Identify which cell holds the provided text, then report its [x, y] central coordinate. 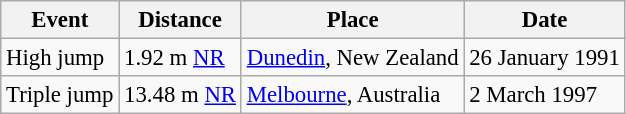
Date [544, 20]
High jump [60, 58]
Place [352, 20]
26 January 1991 [544, 58]
Triple jump [60, 95]
2 March 1997 [544, 95]
1.92 m NR [180, 58]
Melbourne, Australia [352, 95]
Event [60, 20]
Dunedin, New Zealand [352, 58]
13.48 m NR [180, 95]
Distance [180, 20]
